Find where the given text appears and provide that cell's center as [x, y] coordinate. 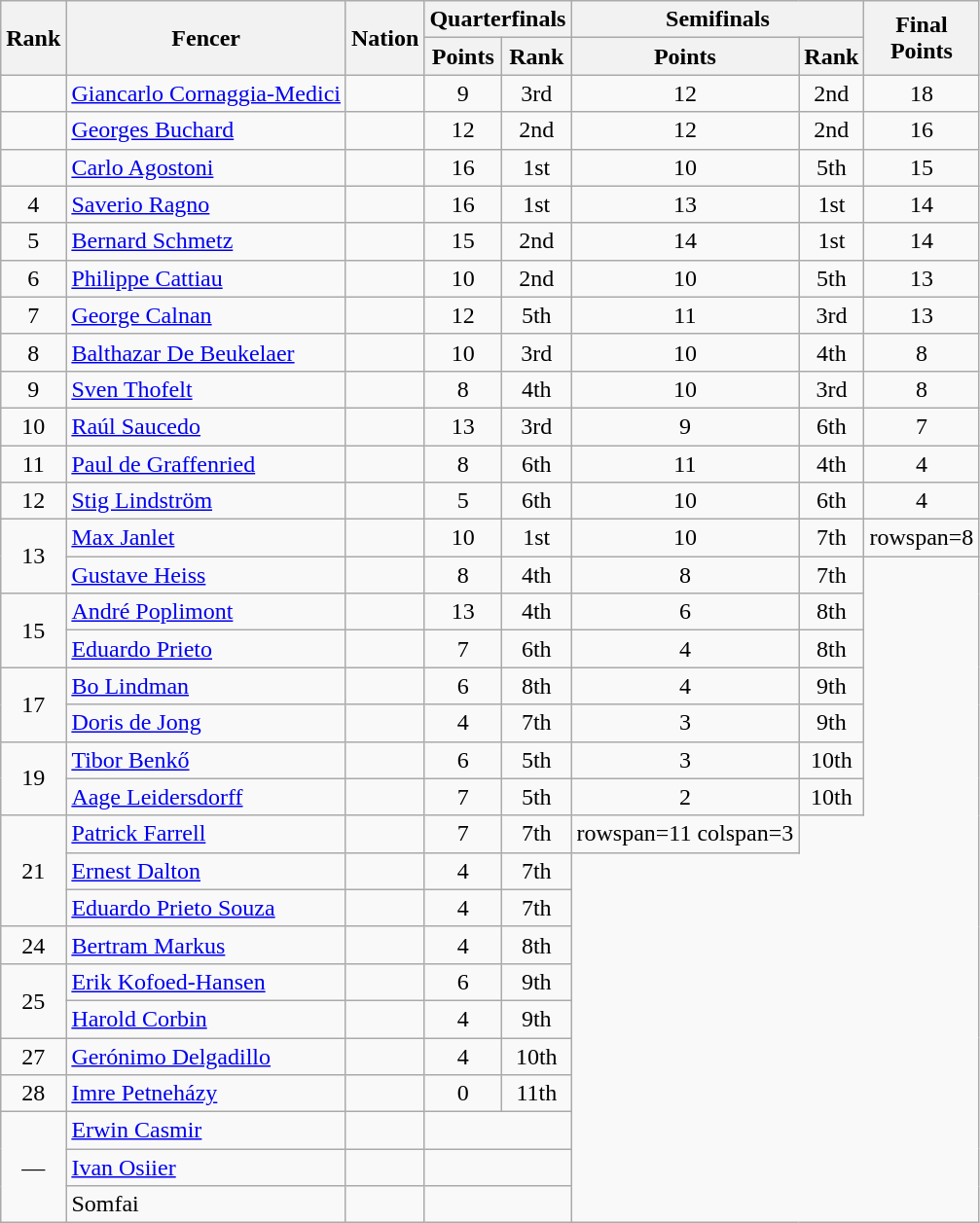
Philippe Cattiau [206, 278]
Fencer [206, 38]
27 [33, 1056]
Stig Lindström [206, 501]
Raúl Saucedo [206, 426]
Ivan Osiier [206, 1168]
Semifinals [718, 19]
Bernard Schmetz [206, 241]
Ernest Dalton [206, 871]
Sven Thofelt [206, 389]
Imre Petneházy [206, 1094]
28 [33, 1094]
Giancarlo Cornaggia-Medici [206, 93]
Doris de Jong [206, 723]
Gerónimo Delgadillo [206, 1056]
rowspan=11 colspan=3 [685, 834]
Carlo Agostoni [206, 167]
Eduardo Prieto Souza [206, 908]
Aage Leidersdorff [206, 797]
Erwin Casmir [206, 1131]
17 [33, 704]
Gustave Heiss [206, 575]
Quarterfinals [498, 19]
Bertram Markus [206, 945]
24 [33, 945]
Max Janlet [206, 538]
Bo Lindman [206, 686]
Saverio Ragno [206, 204]
Harold Corbin [206, 1019]
Nation [384, 38]
18 [922, 93]
25 [33, 1000]
Paul de Graffenried [206, 464]
19 [33, 778]
11th [537, 1094]
Patrick Farrell [206, 834]
Somfai [206, 1205]
FinalPoints [922, 38]
George Calnan [206, 315]
Eduardo Prieto [206, 649]
Tibor Benkő [206, 760]
2 [685, 797]
21 [33, 871]
Erik Kofoed-Hansen [206, 982]
Balthazar De Beukelaer [206, 352]
Georges Buchard [206, 130]
André Poplimont [206, 612]
— [33, 1168]
rowspan=8 [922, 538]
0 [463, 1094]
